Return the (x, y) coordinate for the center point of the cell that contains the specified text.  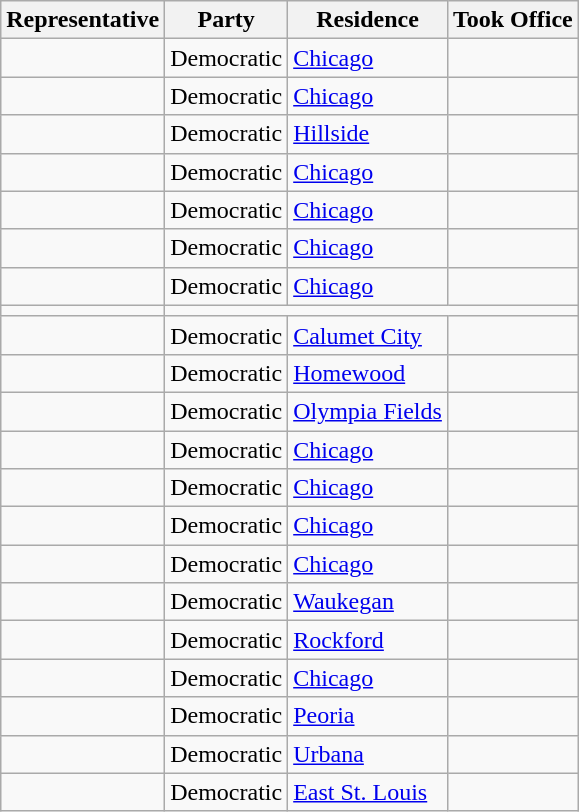
Calumet City (368, 335)
Olympia Fields (368, 411)
Homewood (368, 373)
Residence (368, 20)
East St. Louis (368, 792)
Urbana (368, 754)
Took Office (512, 20)
Rockford (368, 640)
Waukegan (368, 602)
Party (226, 20)
Representative (83, 20)
Hillside (368, 134)
Peoria (368, 716)
